Scan for the cell matching the given text and deliver its [x, y] coordinate at center. 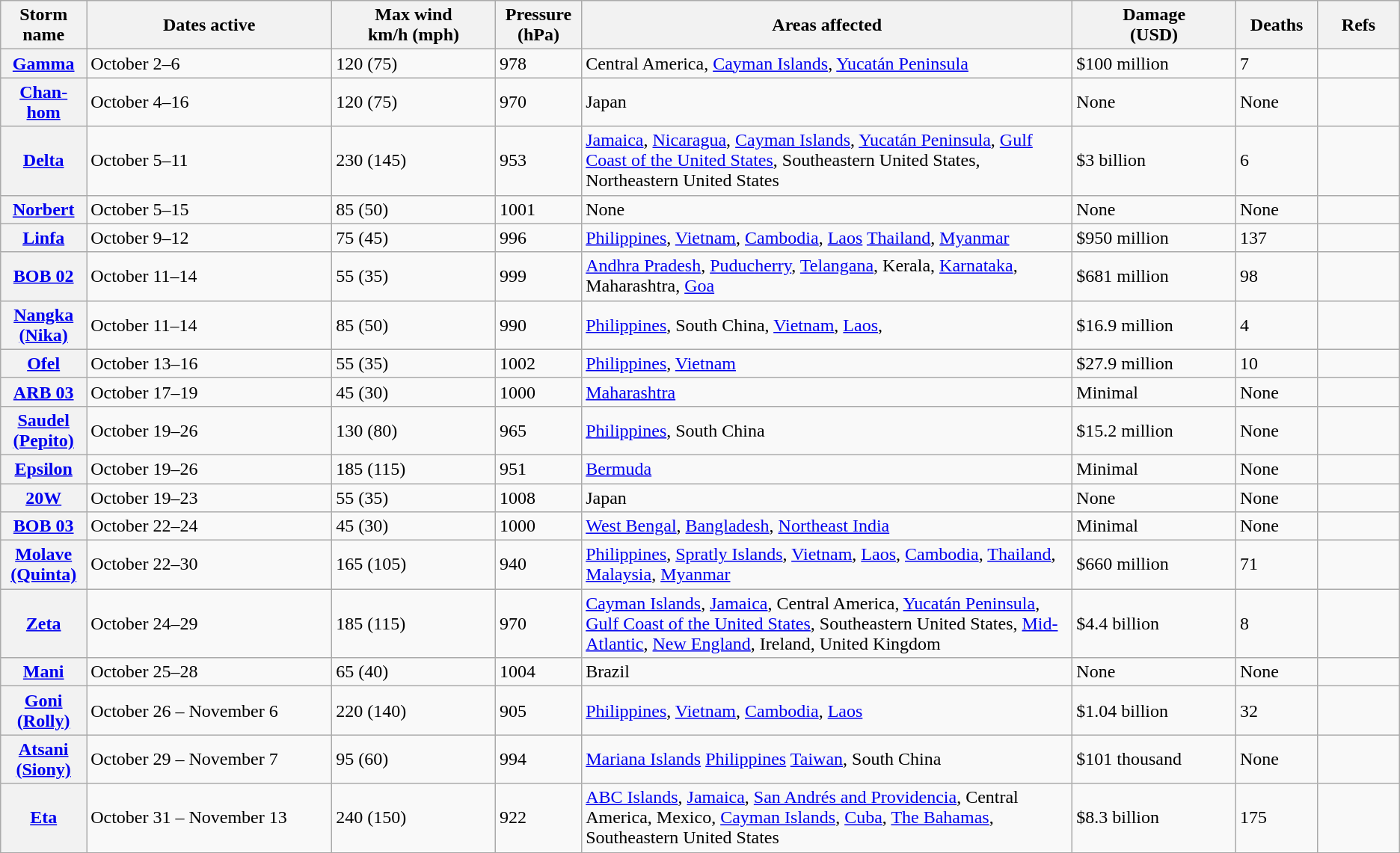
905 [538, 710]
Bermuda [827, 469]
137 [1276, 238]
990 [538, 324]
953 [538, 161]
ARB 03 [43, 392]
Maharashtra [827, 392]
October 9–12 [209, 238]
965 [538, 431]
Mariana Islands Philippines Taiwan, South China [827, 760]
996 [538, 238]
1008 [538, 497]
$8.3 billion [1155, 818]
October 25–28 [209, 672]
Andhra Pradesh, Puducherry, Telangana, Kerala, Karnataka, Maharashtra, Goa [827, 277]
20W [43, 497]
October 5–15 [209, 209]
Central America, Cayman Islands, Yucatán Peninsula [827, 64]
October 4–16 [209, 102]
Areas affected [827, 25]
Pressure(hPa) [538, 25]
$15.2 million [1155, 431]
October 22–30 [209, 565]
October 24–29 [209, 623]
Chan-hom [43, 102]
$1.04 billion [1155, 710]
Philippines, Vietnam, Cambodia, Laos Thailand, Myanmar [827, 238]
7 [1276, 64]
Linfa [43, 238]
Epsilon [43, 469]
75 (45) [414, 238]
Philippines, Spratly Islands, Vietnam, Laos, Cambodia, Thailand, Malaysia, Myanmar [827, 565]
BOB 03 [43, 526]
$27.9 million [1155, 363]
Atsani (Siony) [43, 760]
940 [538, 565]
Brazil [827, 672]
1001 [538, 209]
$3 billion [1155, 161]
Dates active [209, 25]
999 [538, 277]
220 (140) [414, 710]
October 19–23 [209, 497]
Saudel (Pepito) [43, 431]
October 17–19 [209, 392]
Deaths [1276, 25]
October 26 – November 6 [209, 710]
Eta [43, 818]
240 (150) [414, 818]
8 [1276, 623]
Ofel [43, 363]
71 [1276, 565]
Philippines, Vietnam, Cambodia, Laos [827, 710]
$660 million [1155, 565]
98 [1276, 277]
$101 thousand [1155, 760]
West Bengal, Bangladesh, Northeast India [827, 526]
95 (60) [414, 760]
165 (105) [414, 565]
Gamma [43, 64]
Philippines, Vietnam [827, 363]
ABC Islands, Jamaica, San Andrés and Providencia, Central America, Mexico, Cayman Islands, Cuba, The Bahamas, Southeastern United States [827, 818]
65 (40) [414, 672]
175 [1276, 818]
BOB 02 [43, 277]
Nangka (Nika) [43, 324]
1002 [538, 363]
$100 million [1155, 64]
October 29 – November 7 [209, 760]
10 [1276, 363]
Storm name [43, 25]
Jamaica, Nicaragua, Cayman Islands, Yucatán Peninsula, Gulf Coast of the United States, Southeastern United States, Northeastern United States [827, 161]
October 13–16 [209, 363]
Goni (Rolly) [43, 710]
Delta [43, 161]
$4.4 billion [1155, 623]
$16.9 million [1155, 324]
Refs [1358, 25]
Norbert [43, 209]
October 2–6 [209, 64]
Max windkm/h (mph) [414, 25]
Molave (Quinta) [43, 565]
951 [538, 469]
$950 million [1155, 238]
130 (80) [414, 431]
Zeta [43, 623]
October 5–11 [209, 161]
32 [1276, 710]
978 [538, 64]
994 [538, 760]
Philippines, South China, Vietnam, Laos, [827, 324]
$681 million [1155, 277]
1004 [538, 672]
October 22–24 [209, 526]
October 31 – November 13 [209, 818]
Philippines, South China [827, 431]
6 [1276, 161]
4 [1276, 324]
Damage(USD) [1155, 25]
230 (145) [414, 161]
Mani [43, 672]
922 [538, 818]
